Output the [X, Y] coordinate of the center of the cell containing the given text.  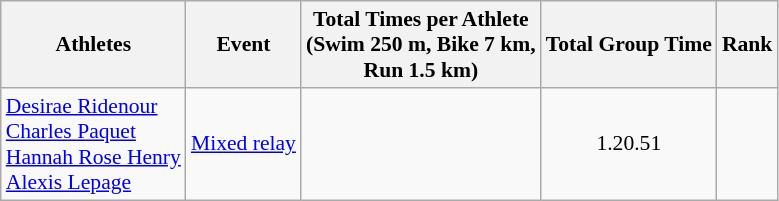
1.20.51 [629, 144]
Event [244, 44]
Total Times per Athlete (Swim 250 m, Bike 7 km, Run 1.5 km) [421, 44]
Mixed relay [244, 144]
Athletes [94, 44]
Total Group Time [629, 44]
Rank [748, 44]
Desirae Ridenour Charles Paquet Hannah Rose Henry Alexis Lepage [94, 144]
